Return the [x, y] coordinate for the center point of the cell that contains the specified text.  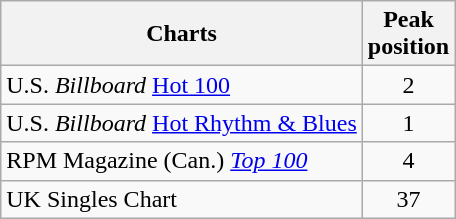
Peakposition [408, 34]
U.S. Billboard Hot Rhythm & Blues [182, 123]
RPM Magazine (Can.) Top 100 [182, 161]
4 [408, 161]
UK Singles Chart [182, 199]
U.S. Billboard Hot 100 [182, 85]
1 [408, 123]
Charts [182, 34]
37 [408, 199]
2 [408, 85]
